Identify which cell holds the provided text, then report its (x, y) central coordinate. 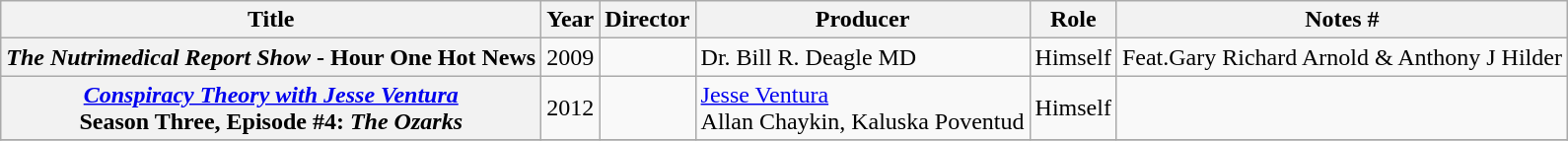
2009 (570, 57)
Dr. Bill R. Deagle MD (862, 57)
Year (570, 20)
Director (647, 20)
Jesse VenturaAllan Chaykin, Kaluska Poventud (862, 108)
Conspiracy Theory with Jesse VenturaSeason Three, Episode #4: The Ozarks (271, 108)
Title (271, 20)
2012 (570, 108)
The Nutrimedical Report Show - Hour One Hot News (271, 57)
Producer (862, 20)
Role (1073, 20)
Notes # (1341, 20)
Feat.Gary Richard Arnold & Anthony J Hilder (1341, 57)
